Pinpoint the cell where the given text exists, returning its [X, Y] midpoint coordinate. 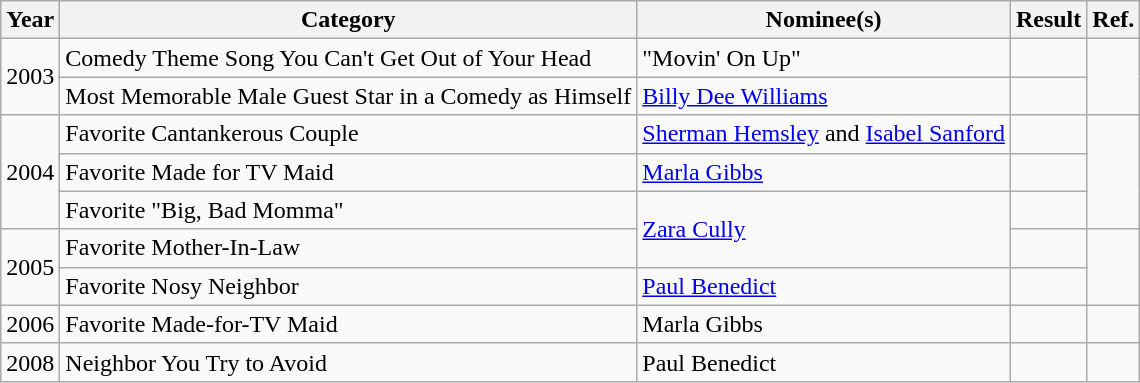
2004 [30, 172]
Favorite "Big, Bad Momma" [348, 210]
Favorite Made-for-TV Maid [348, 324]
Favorite Nosy Neighbor [348, 286]
Ref. [1114, 20]
Year [30, 20]
Comedy Theme Song You Can't Get Out of Your Head [348, 58]
Category [348, 20]
Favorite Made for TV Maid [348, 172]
2008 [30, 362]
Neighbor You Try to Avoid [348, 362]
2005 [30, 267]
"Movin' On Up" [824, 58]
Sherman Hemsley and Isabel Sanford [824, 134]
Most Memorable Male Guest Star in a Comedy as Himself [348, 96]
2003 [30, 77]
2006 [30, 324]
Result [1048, 20]
Favorite Mother-In-Law [348, 248]
Nominee(s) [824, 20]
Billy Dee Williams [824, 96]
Zara Cully [824, 229]
Favorite Cantankerous Couple [348, 134]
